Determine the [x, y] coordinate at the center of the cell enclosing the given text.  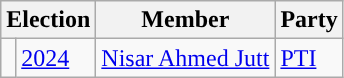
PTI [309, 58]
2024 [56, 58]
Election [48, 20]
Nisar Ahmed Jutt [186, 58]
Member [186, 20]
Party [309, 20]
